Scan for the cell matching the given text and deliver its [X, Y] coordinate at center. 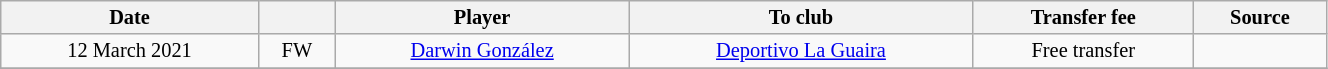
Date [130, 17]
Source [1260, 17]
Free transfer [1083, 51]
12 March 2021 [130, 51]
Darwin González [482, 51]
Player [482, 17]
Transfer fee [1083, 17]
Deportivo La Guaira [801, 51]
To club [801, 17]
FW [296, 51]
